Detect which cell encompasses the target text, then output its (X, Y) center coordinate. 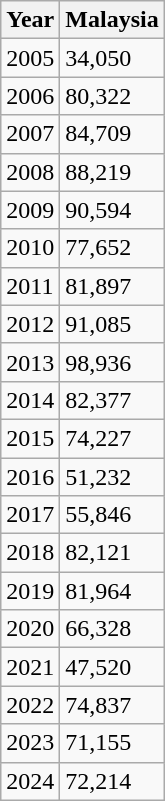
2019 (30, 591)
80,322 (112, 96)
2024 (30, 781)
2017 (30, 515)
84,709 (112, 134)
2011 (30, 286)
72,214 (112, 781)
82,121 (112, 553)
82,377 (112, 400)
2005 (30, 58)
2007 (30, 134)
2006 (30, 96)
55,846 (112, 515)
71,155 (112, 743)
2013 (30, 362)
2009 (30, 210)
66,328 (112, 629)
2010 (30, 248)
2023 (30, 743)
2020 (30, 629)
2018 (30, 553)
91,085 (112, 324)
74,227 (112, 438)
2015 (30, 438)
2022 (30, 705)
2012 (30, 324)
81,964 (112, 591)
Malaysia (112, 20)
2021 (30, 667)
90,594 (112, 210)
Year (30, 20)
98,936 (112, 362)
2016 (30, 477)
74,837 (112, 705)
88,219 (112, 172)
81,897 (112, 286)
47,520 (112, 667)
34,050 (112, 58)
77,652 (112, 248)
51,232 (112, 477)
2014 (30, 400)
2008 (30, 172)
